Locate the cell with the specified text and output its [x, y] center coordinate. 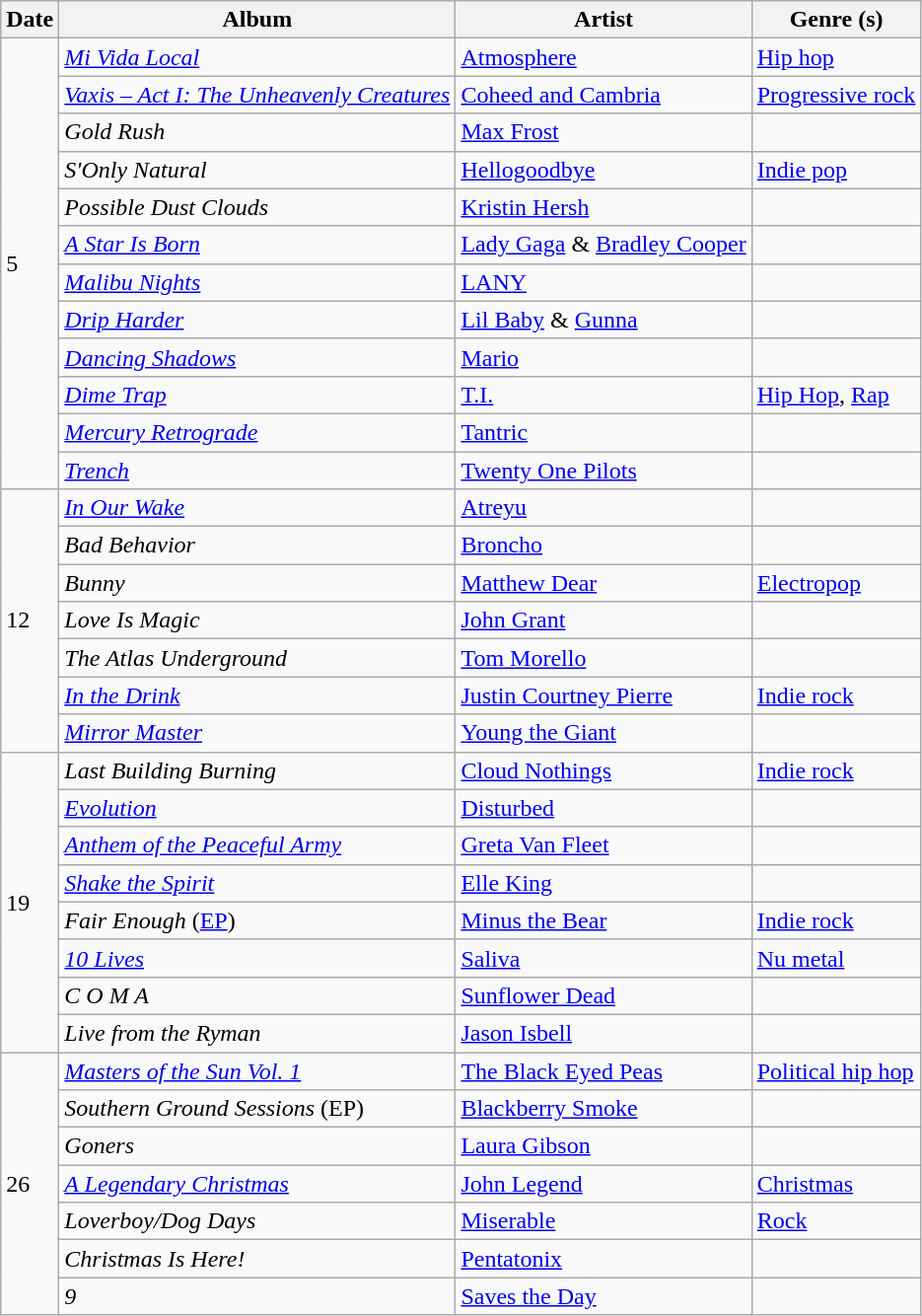
Blackberry Smoke [603, 1109]
Atmosphere [603, 57]
Masters of the Sun Vol. 1 [257, 1070]
Christmas Is Here! [257, 1259]
Love Is Magic [257, 621]
Disturbed [603, 808]
Matthew Dear [603, 583]
Last Building Burning [257, 770]
5 [30, 264]
Shake the Spirit [257, 883]
Date [30, 20]
Lil Baby & Gunna [603, 320]
Hip hop [836, 57]
Bunny [257, 583]
Saves the Day [603, 1296]
Lady Gaga & Bradley Cooper [603, 245]
Atreyu [603, 508]
Gold Rush [257, 132]
The Black Eyed Peas [603, 1070]
Possible Dust Clouds [257, 207]
12 [30, 621]
10 Lives [257, 958]
Mercury Retrograde [257, 432]
Miserable [603, 1221]
Coheed and Cambria [603, 95]
Dime Trap [257, 395]
Goners [257, 1146]
Loverboy/Dog Days [257, 1221]
Christmas [836, 1184]
In Our Wake [257, 508]
Pentatonix [603, 1259]
Progressive rock [836, 95]
Southern Ground Sessions (EP) [257, 1109]
Saliva [603, 958]
Electropop [836, 583]
26 [30, 1183]
Vaxis – Act I: The Unheavenly Creatures [257, 95]
A Star Is Born [257, 245]
The Atlas Underground [257, 658]
Cloud Nothings [603, 770]
Kristin Hersh [603, 207]
Mirror Master [257, 733]
Mi Vida Local [257, 57]
Minus the Bear [603, 920]
Genre (s) [836, 20]
Indie pop [836, 170]
Dancing Shadows [257, 357]
A Legendary Christmas [257, 1184]
Hip Hop, Rap [836, 395]
Bad Behavior [257, 546]
Rock [836, 1221]
Max Frost [603, 132]
Live from the Ryman [257, 1033]
Elle King [603, 883]
Tom Morello [603, 658]
John Legend [603, 1184]
Young the Giant [603, 733]
Trench [257, 471]
Political hip hop [836, 1070]
Fair Enough (EP) [257, 920]
C O M A [257, 995]
Twenty One Pilots [603, 471]
Drip Harder [257, 320]
Album [257, 20]
S'Only Natural [257, 170]
Anthem of the Peaceful Army [257, 845]
Artist [603, 20]
19 [30, 902]
Nu metal [836, 958]
9 [257, 1296]
Justin Courtney Pierre [603, 695]
Evolution [257, 808]
Mario [603, 357]
LANY [603, 282]
Laura Gibson [603, 1146]
Malibu Nights [257, 282]
Hellogoodbye [603, 170]
Tantric [603, 432]
Jason Isbell [603, 1033]
Broncho [603, 546]
John Grant [603, 621]
In the Drink [257, 695]
Greta Van Fleet [603, 845]
Sunflower Dead [603, 995]
T.I. [603, 395]
